Determine the [X, Y] coordinate at the center of the cell enclosing the given text.  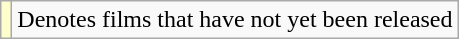
Denotes films that have not yet been released [235, 20]
